Extract the (x, y) coordinate from the center of the cell holding the provided text.  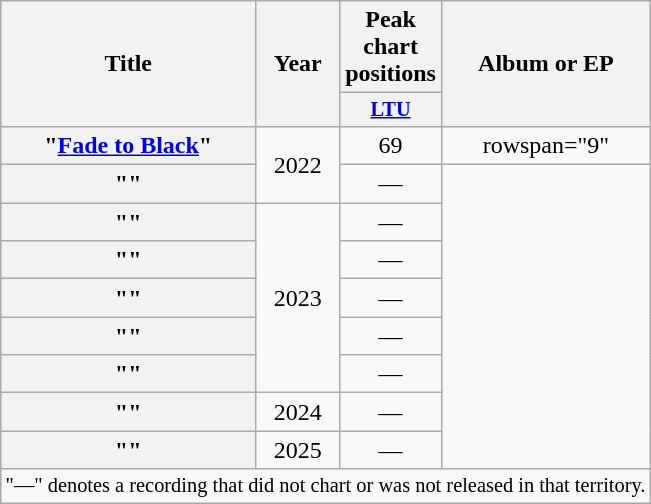
Title (128, 64)
Album or EP (546, 64)
2024 (298, 412)
"Fade to Black" (128, 145)
"—" denotes a recording that did not chart or was not released in that territory. (326, 486)
Year (298, 64)
LTU (391, 110)
2023 (298, 298)
Peak chart positions (391, 47)
2025 (298, 450)
rowspan="9" (546, 145)
69 (391, 145)
2022 (298, 164)
